Return [X, Y] of the center of cell containing provided text 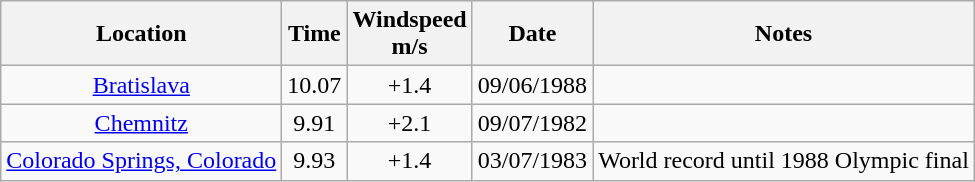
9.91 [314, 123]
+2.1 [410, 123]
03/07/1983 [532, 161]
Bratislava [142, 85]
World record until 1988 Olympic final [784, 161]
Chemnitz [142, 123]
Time [314, 34]
10.07 [314, 85]
9.93 [314, 161]
Windspeedm/s [410, 34]
09/06/1988 [532, 85]
Location [142, 34]
Date [532, 34]
Notes [784, 34]
09/07/1982 [532, 123]
Colorado Springs, Colorado [142, 161]
